Find where the given text appears and provide that cell's center as [x, y] coordinate. 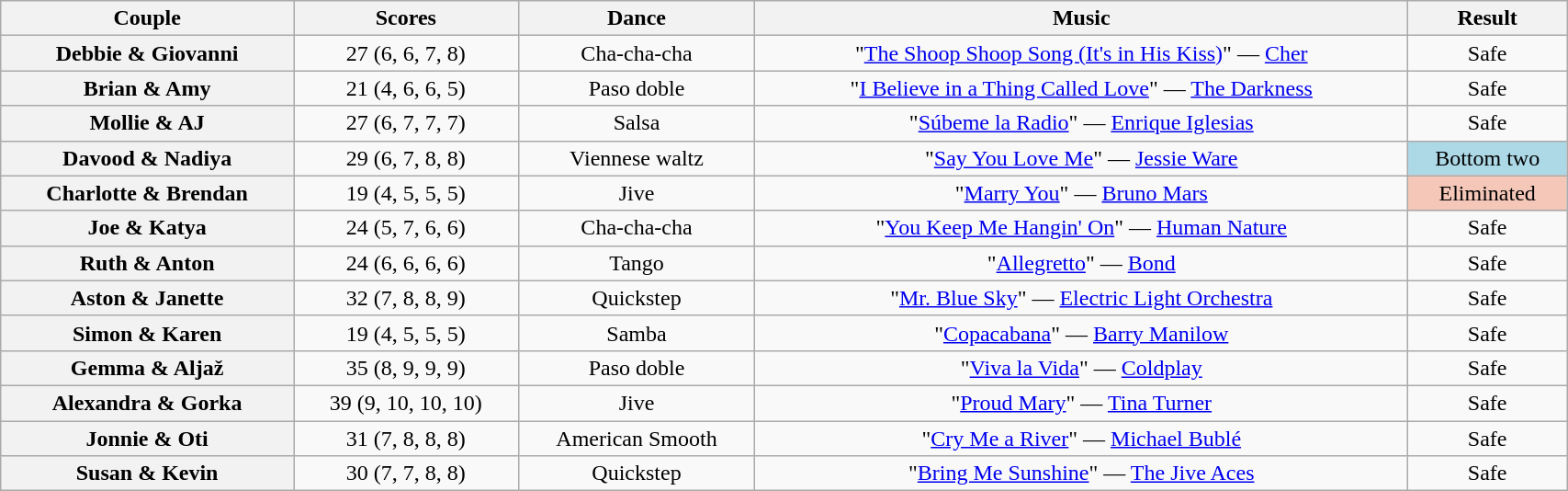
Bottom two [1488, 158]
American Smooth [637, 439]
27 (6, 6, 7, 8) [406, 53]
"Copacabana" — Barry Manilow [1082, 333]
24 (6, 6, 6, 6) [406, 263]
"Viva la Vida" — Coldplay [1082, 368]
24 (5, 7, 6, 6) [406, 228]
"Mr. Blue Sky" — Electric Light Orchestra [1082, 298]
31 (7, 8, 8, 8) [406, 439]
Dance [637, 18]
Brian & Amy [147, 88]
"The Shoop Shoop Song (It's in His Kiss)" — Cher [1082, 53]
"Say You Love Me" — Jessie Ware [1082, 158]
Aston & Janette [147, 298]
27 (6, 7, 7, 7) [406, 123]
Joe & Katya [147, 228]
Music [1082, 18]
Davood & Nadiya [147, 158]
Samba [637, 333]
"Proud Mary" — Tina Turner [1082, 403]
"Allegretto" — Bond [1082, 263]
39 (9, 10, 10, 10) [406, 403]
Eliminated [1488, 193]
Jonnie & Oti [147, 439]
Charlotte & Brendan [147, 193]
Mollie & AJ [147, 123]
Couple [147, 18]
Scores [406, 18]
32 (7, 8, 8, 9) [406, 298]
35 (8, 9, 9, 9) [406, 368]
Ruth & Anton [147, 263]
21 (4, 6, 6, 5) [406, 88]
"You Keep Me Hangin' On" — Human Nature [1082, 228]
"Súbeme la Radio" — Enrique Iglesias [1082, 123]
Susan & Kevin [147, 474]
Debbie & Giovanni [147, 53]
Simon & Karen [147, 333]
"Marry You" — Bruno Mars [1082, 193]
Viennese waltz [637, 158]
"Bring Me Sunshine" — The Jive Aces [1082, 474]
29 (6, 7, 8, 8) [406, 158]
Alexandra & Gorka [147, 403]
30 (7, 7, 8, 8) [406, 474]
Gemma & Aljaž [147, 368]
Result [1488, 18]
Tango [637, 263]
Salsa [637, 123]
"Cry Me a River" — Michael Bublé [1082, 439]
"I Believe in a Thing Called Love" — The Darkness [1082, 88]
